Pinpoint the cell where the given text exists, returning its [X, Y] midpoint coordinate. 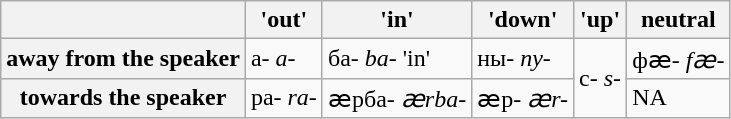
а- a- [284, 59]
away from the speaker [124, 59]
'in' [396, 20]
towards the speaker [124, 98]
'up' [600, 20]
ӕрба- ӕrba- [396, 98]
ра- ra- [284, 98]
neutral [678, 20]
NA [678, 98]
'out' [284, 20]
ба- ba- 'in' [396, 59]
'down' [523, 20]
ны- ny- [523, 59]
фӕ- fӕ- [678, 59]
ӕр- ӕr- [523, 98]
с- s- [600, 78]
